Detect which cell encompasses the target text, then output its (X, Y) center coordinate. 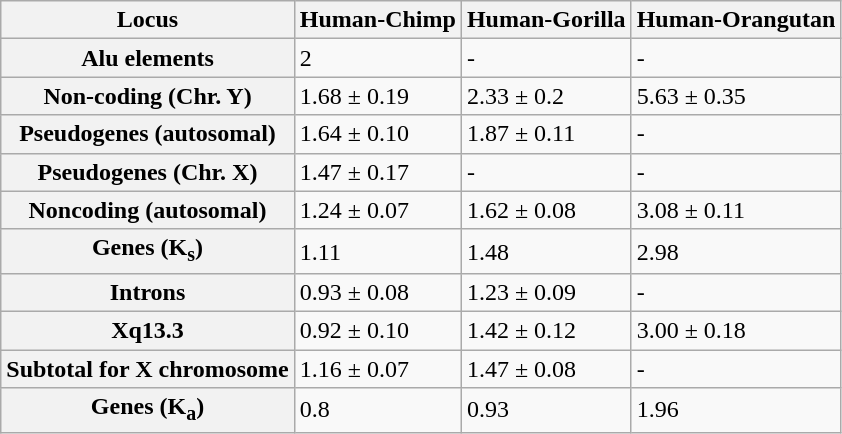
Locus (148, 20)
1.23 ± 0.09 (546, 292)
Human-Gorilla (546, 20)
1.96 (736, 410)
1.62 ± 0.08 (546, 210)
Noncoding (autosomal) (148, 210)
0.8 (378, 410)
1.47 ± 0.08 (546, 369)
Genes (Ks) (148, 251)
Introns (148, 292)
Subtotal for X chromosome (148, 369)
Pseudogenes (Chr. X) (148, 172)
1.42 ± 0.12 (546, 331)
1.48 (546, 251)
2 (378, 58)
3.00 ± 0.18 (736, 331)
Alu elements (148, 58)
1.68 ± 0.19 (378, 96)
Pseudogenes (autosomal) (148, 134)
Human-Chimp (378, 20)
1.16 ± 0.07 (378, 369)
Non-coding (Chr. Y) (148, 96)
0.93 ± 0.08 (378, 292)
3.08 ± 0.11 (736, 210)
1.24 ± 0.07 (378, 210)
0.93 (546, 410)
Xq13.3 (148, 331)
1.47 ± 0.17 (378, 172)
5.63 ± 0.35 (736, 96)
2.98 (736, 251)
Human-Orangutan (736, 20)
Genes (Ka) (148, 410)
2.33 ± 0.2 (546, 96)
1.64 ± 0.10 (378, 134)
0.92 ± 0.10 (378, 331)
1.11 (378, 251)
1.87 ± 0.11 (546, 134)
